Determine the (x, y) coordinate at the center of the cell enclosing the given text.  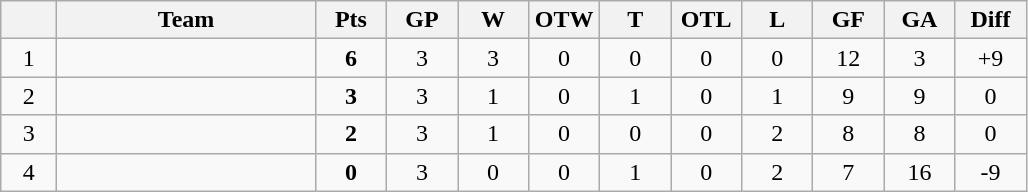
4 (29, 172)
GP (422, 20)
Team (186, 20)
OTW (564, 20)
GF (848, 20)
T (636, 20)
6 (350, 58)
W (494, 20)
L (778, 20)
12 (848, 58)
-9 (990, 172)
Diff (990, 20)
7 (848, 172)
OTL (706, 20)
Pts (350, 20)
16 (920, 172)
+9 (990, 58)
GA (920, 20)
